Capture the cell that displays the provided text and extract its [X, Y] central coordinate. 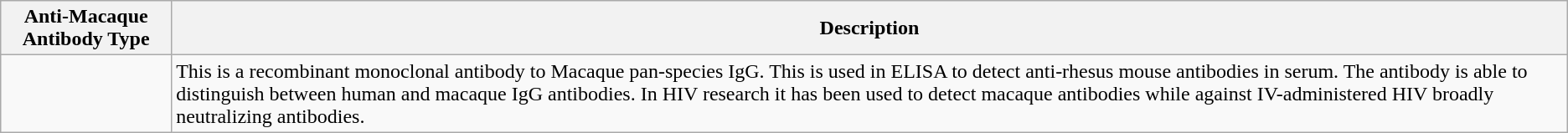
Anti-Macaque Antibody Type [86, 28]
Description [869, 28]
